Detect which cell encompasses the target text, then output its (X, Y) center coordinate. 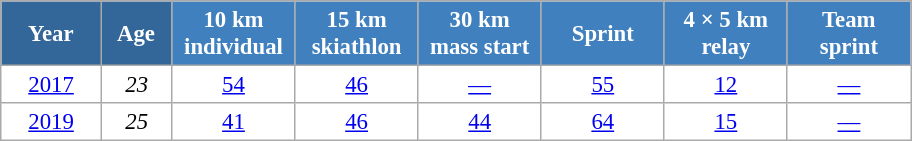
Team sprint (848, 34)
Sprint (602, 34)
41 (234, 122)
55 (602, 85)
23 (136, 85)
15 km skiathlon (356, 34)
25 (136, 122)
54 (234, 85)
30 km mass start (480, 34)
15 (726, 122)
2017 (52, 85)
Year (52, 34)
12 (726, 85)
64 (602, 122)
10 km individual (234, 34)
2019 (52, 122)
44 (480, 122)
Age (136, 34)
4 × 5 km relay (726, 34)
